Provide the (X, Y) coordinate of the cell's center where the given text is located.  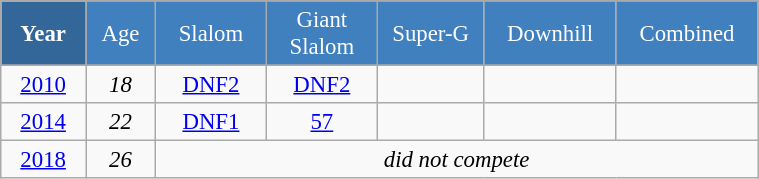
did not compete (457, 160)
Year (44, 34)
26 (121, 160)
DNF1 (212, 122)
2010 (44, 85)
18 (121, 85)
22 (121, 122)
Super-G (430, 34)
Age (121, 34)
57 (322, 122)
2014 (44, 122)
GiantSlalom (322, 34)
2018 (44, 160)
Combined (686, 34)
Slalom (212, 34)
Downhill (550, 34)
